Return [x, y] of the center of cell containing provided text 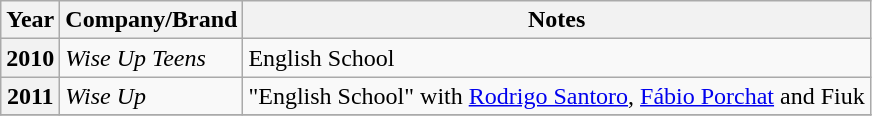
English School [556, 58]
Wise Up [152, 96]
2011 [30, 96]
Wise Up Teens [152, 58]
"English School" with Rodrigo Santoro, Fábio Porchat and Fiuk [556, 96]
Company/Brand [152, 20]
Year [30, 20]
Notes [556, 20]
2010 [30, 58]
